From the cell containing the given text, extract its center point as [x, y] coordinate. 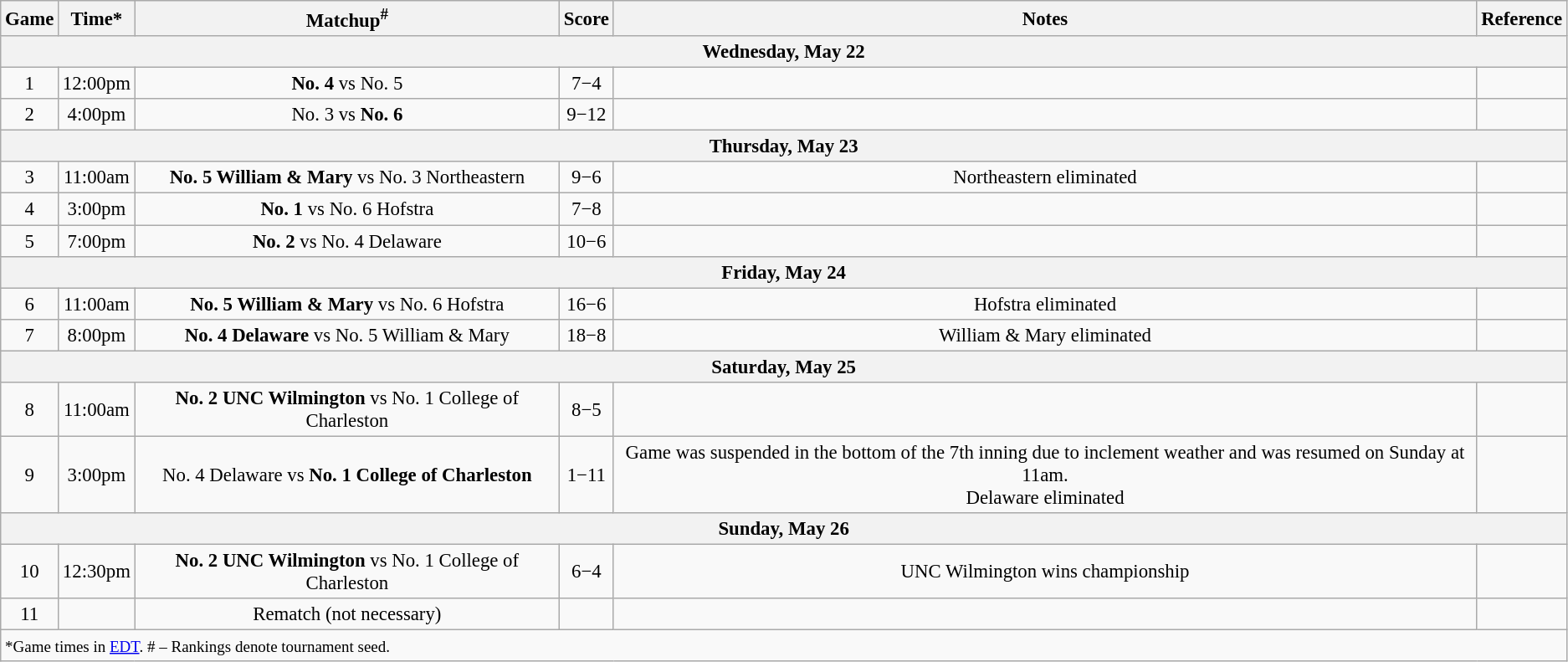
Rematch (not necessary) [346, 614]
5 [30, 241]
6−4 [587, 571]
8 [30, 410]
4 [30, 209]
2 [30, 115]
No. 2 vs No. 4 Delaware [346, 241]
8:00pm [97, 335]
Reference [1522, 18]
7:00pm [97, 241]
7−4 [587, 84]
No. 4 vs No. 5 [346, 84]
1 [30, 84]
1−11 [587, 475]
Saturday, May 25 [784, 367]
Game [30, 18]
12:30pm [97, 571]
No. 4 Delaware vs No. 1 College of Charleston [346, 475]
9−12 [587, 115]
7 [30, 335]
9−6 [587, 178]
7−8 [587, 209]
Sunday, May 26 [784, 529]
Hofstra eliminated [1045, 304]
10−6 [587, 241]
UNC Wilmington wins championship [1045, 571]
Northeastern eliminated [1045, 178]
No. 4 Delaware vs No. 5 William & Mary [346, 335]
William & Mary eliminated [1045, 335]
11 [30, 614]
8−5 [587, 410]
3 [30, 178]
No. 3 vs No. 6 [346, 115]
Game was suspended in the bottom of the 7th inning due to inclement weather and was resumed on Sunday at 11am.Delaware eliminated [1045, 475]
No. 5 William & Mary vs No. 6 Hofstra [346, 304]
Notes [1045, 18]
Time* [97, 18]
16−6 [587, 304]
Friday, May 24 [784, 272]
10 [30, 571]
12:00pm [97, 84]
Thursday, May 23 [784, 146]
4:00pm [97, 115]
6 [30, 304]
*Game times in EDT. # – Rankings denote tournament seed. [784, 646]
No. 5 William & Mary vs No. 3 Northeastern [346, 178]
Matchup# [346, 18]
9 [30, 475]
18−8 [587, 335]
No. 1 vs No. 6 Hofstra [346, 209]
Score [587, 18]
Wednesday, May 22 [784, 52]
